Determine the [x, y] coordinate at the center of the cell enclosing the given text.  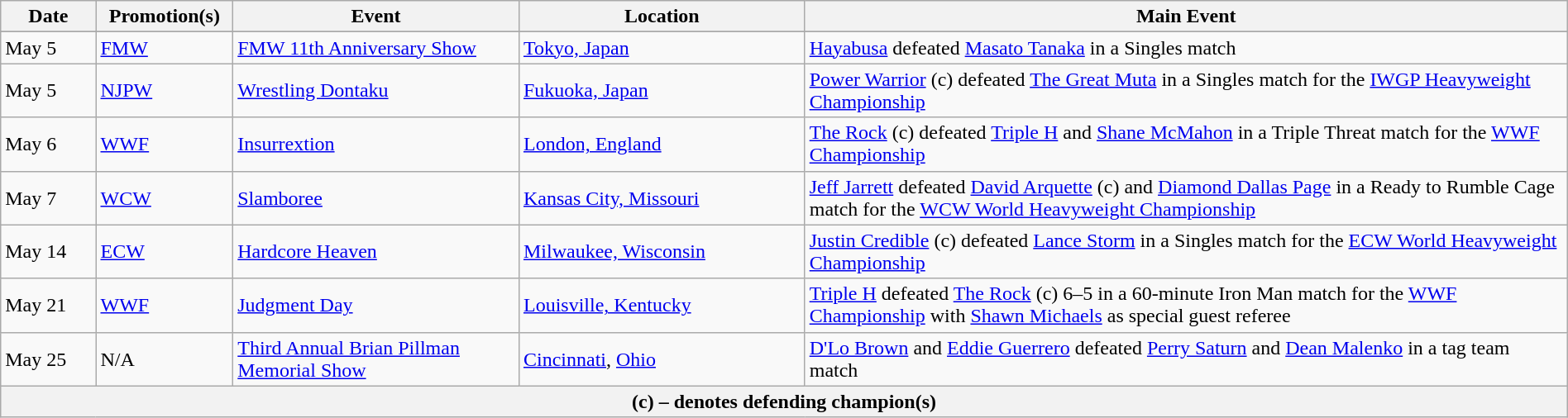
Cincinnati, Ohio [662, 359]
(c) – denotes defending champion(s) [784, 401]
London, England [662, 144]
Milwaukee, Wisconsin [662, 251]
May 6 [48, 144]
Louisville, Kentucky [662, 306]
Triple H defeated The Rock (c) 6–5 in a 60-minute Iron Man match for the WWF Championship with Shawn Michaels as special guest referee [1186, 306]
Promotion(s) [165, 17]
Third Annual Brian Pillman Memorial Show [376, 359]
D'Lo Brown and Eddie Guerrero defeated Perry Saturn and Dean Malenko in a tag team match [1186, 359]
Slamboree [376, 198]
FMW [165, 48]
Hardcore Heaven [376, 251]
May 14 [48, 251]
N/A [165, 359]
May 7 [48, 198]
Date [48, 17]
Tokyo, Japan [662, 48]
Justin Credible (c) defeated Lance Storm in a Singles match for the ECW World Heavyweight Championship [1186, 251]
ECW [165, 251]
Main Event [1186, 17]
Event [376, 17]
Fukuoka, Japan [662, 91]
May 25 [48, 359]
Insurrextion [376, 144]
Hayabusa defeated Masato Tanaka in a Singles match [1186, 48]
Jeff Jarrett defeated David Arquette (c) and Diamond Dallas Page in a Ready to Rumble Cage match for the WCW World Heavyweight Championship [1186, 198]
Judgment Day [376, 306]
NJPW [165, 91]
The Rock (c) defeated Triple H and Shane McMahon in a Triple Threat match for the WWF Championship [1186, 144]
Location [662, 17]
FMW 11th Anniversary Show [376, 48]
Kansas City, Missouri [662, 198]
Power Warrior (c) defeated The Great Muta in a Singles match for the IWGP Heavyweight Championship [1186, 91]
May 21 [48, 306]
WCW [165, 198]
Wrestling Dontaku [376, 91]
